Output the [x, y] coordinate of the center of the cell containing the given text.  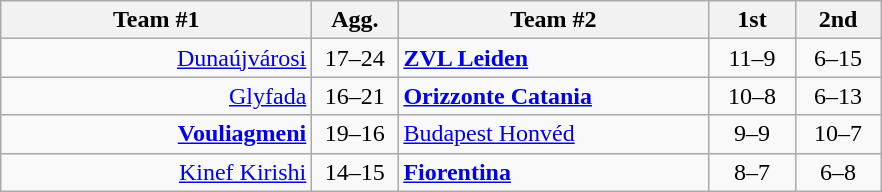
Vouliagmeni [156, 134]
2nd [838, 20]
10–8 [752, 96]
Glyfada [156, 96]
Kinef Kirishi [156, 172]
Fiorentina [554, 172]
Budapest Honvéd [554, 134]
10–7 [838, 134]
6–13 [838, 96]
14–15 [355, 172]
Orizzonte Catania [554, 96]
Dunaújvárosi [156, 58]
11–9 [752, 58]
Agg. [355, 20]
16–21 [355, 96]
8–7 [752, 172]
19–16 [355, 134]
6–15 [838, 58]
ZVL Leiden [554, 58]
9–9 [752, 134]
Team #2 [554, 20]
Team #1 [156, 20]
17–24 [355, 58]
1st [752, 20]
6–8 [838, 172]
